Determine the (X, Y) coordinate at the center of the cell enclosing the given text.  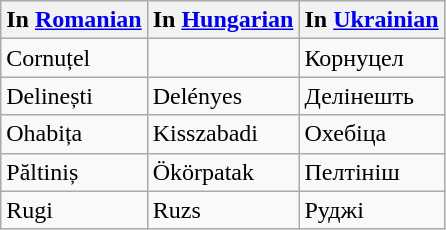
Rugi (74, 210)
Руджі (372, 210)
Охебіца (372, 134)
In Hungarian (223, 20)
Ohabița (74, 134)
Delinești (74, 96)
Делінешть (372, 96)
Păltiniș (74, 172)
Delényes (223, 96)
Kisszabadi (223, 134)
Ruzs (223, 210)
In Romanian (74, 20)
In Ukrainian (372, 20)
Пелтініш (372, 172)
Ökörpatak (223, 172)
Корнуцел (372, 58)
Cornuțel (74, 58)
